Find where the given text appears and provide that cell's center as (X, Y) coordinate. 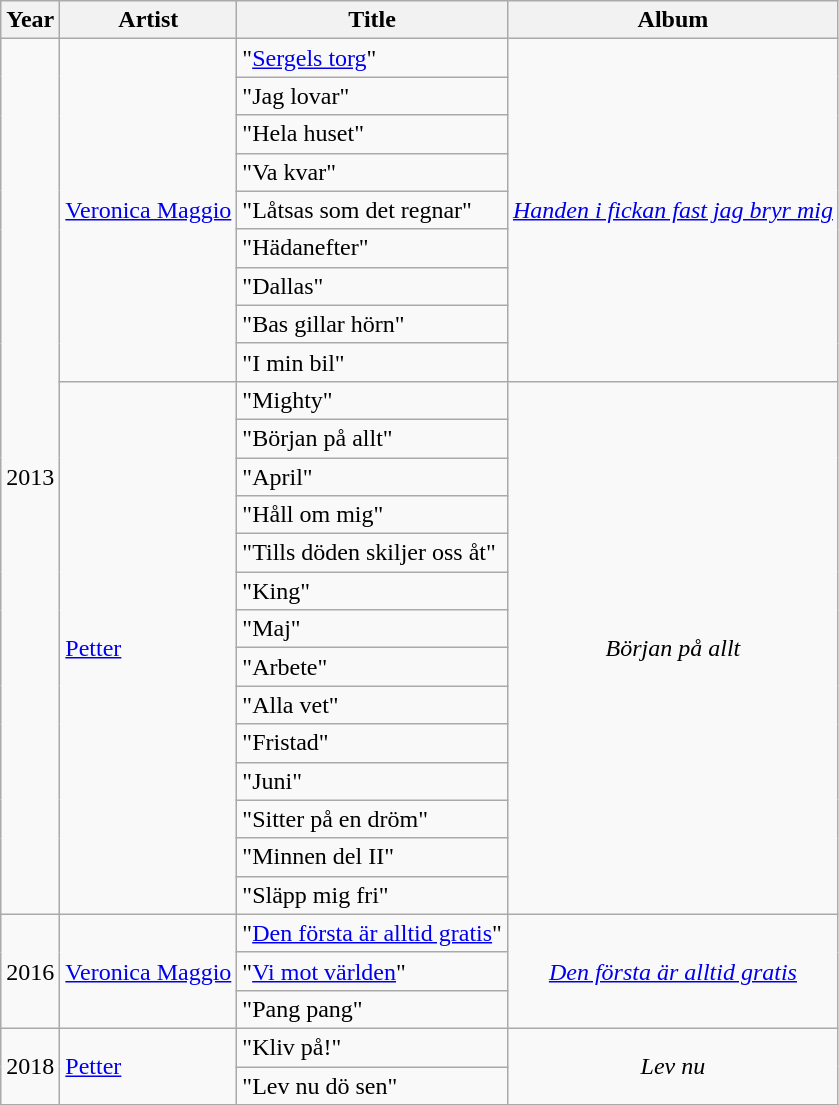
Den första är alltid gratis (672, 971)
"Jag lovar" (372, 96)
"Tills döden skiljer oss åt" (372, 553)
"Håll om mig" (372, 515)
Album (672, 20)
"April" (372, 477)
Year (30, 20)
"Minnen del II" (372, 857)
Början på allt (672, 648)
"Hädanefter" (372, 248)
2016 (30, 971)
Lev nu (672, 1066)
Title (372, 20)
2013 (30, 476)
"Arbete" (372, 667)
"Kliv på!" (372, 1047)
"Den första är alltid gratis" (372, 933)
"Maj" (372, 629)
"Dallas" (372, 286)
"Fristad" (372, 743)
"Bas gillar hörn" (372, 324)
"Låtsas som det regnar" (372, 210)
Artist (148, 20)
"Sergels torg" (372, 58)
2018 (30, 1066)
"Va kvar" (372, 172)
"Vi mot världen" (372, 971)
"Mighty" (372, 400)
"Pang pang" (372, 1009)
"King" (372, 591)
"Början på allt" (372, 438)
Handen i fickan fast jag bryr mig (672, 210)
"Alla vet" (372, 705)
"Juni" (372, 781)
"Lev nu dö sen" (372, 1085)
"Hela huset" (372, 134)
"Sitter på en dröm" (372, 819)
"Släpp mig fri" (372, 895)
"I min bil" (372, 362)
